For the text-containing cell, return its midpoint in [x, y] coordinate format. 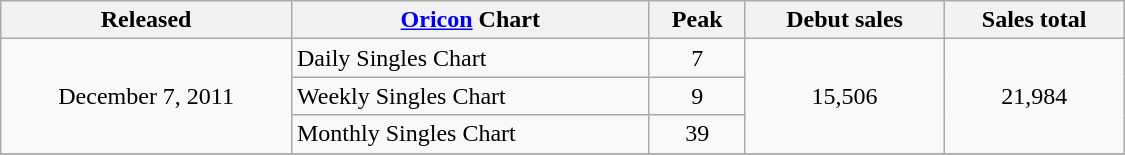
39 [697, 134]
Sales total [1034, 20]
Released [146, 20]
9 [697, 96]
15,506 [844, 96]
Monthly Singles Chart [470, 134]
Weekly Singles Chart [470, 96]
21,984 [1034, 96]
7 [697, 58]
Debut sales [844, 20]
Daily Singles Chart [470, 58]
Oricon Chart [470, 20]
December 7, 2011 [146, 96]
Peak [697, 20]
